From the cell containing the given text, extract its center point as [x, y] coordinate. 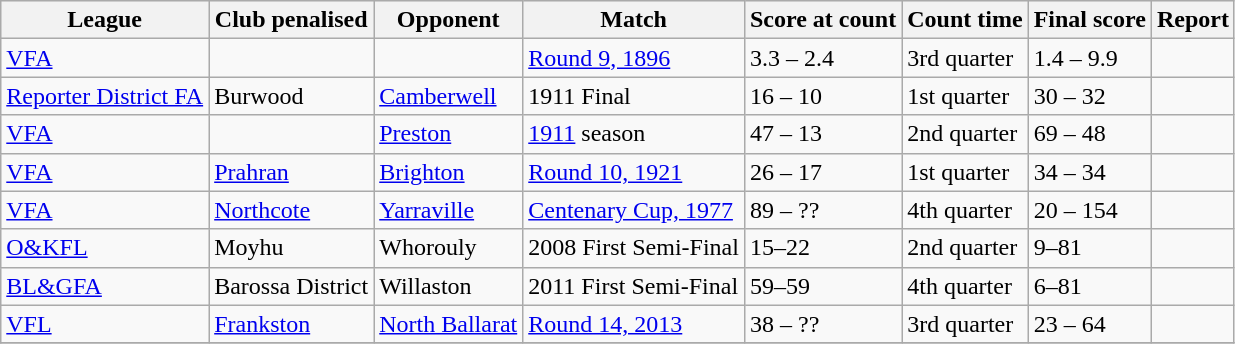
1911 season [634, 134]
Barossa District [292, 286]
Opponent [448, 20]
89 – ?? [822, 210]
69 – 48 [1090, 134]
Centenary Cup, 1977 [634, 210]
Camberwell [448, 96]
Round 10, 1921 [634, 172]
26 – 17 [822, 172]
Round 9, 1896 [634, 58]
Club penalised [292, 20]
O&KFL [105, 248]
Whorouly [448, 248]
VFL [105, 324]
Reporter District FA [105, 96]
30 – 32 [1090, 96]
Willaston [448, 286]
Score at count [822, 20]
20 – 154 [1090, 210]
Brighton [448, 172]
Match [634, 20]
2008 First Semi-Final [634, 248]
Burwood [292, 96]
BL&GFA [105, 286]
9–81 [1090, 248]
47 – 13 [822, 134]
Frankston [292, 324]
League [105, 20]
North Ballarat [448, 324]
Yarraville [448, 210]
Prahran [292, 172]
3.3 – 2.4 [822, 58]
2011 First Semi-Final [634, 286]
Count time [965, 20]
38 – ?? [822, 324]
1911 Final [634, 96]
Moyhu [292, 248]
1.4 – 9.9 [1090, 58]
6–81 [1090, 286]
Final score [1090, 20]
15–22 [822, 248]
Round 14, 2013 [634, 324]
59–59 [822, 286]
Preston [448, 134]
16 – 10 [822, 96]
23 – 64 [1090, 324]
Northcote [292, 210]
34 – 34 [1090, 172]
Report [1192, 20]
